Scan for the cell matching the given text and deliver its (X, Y) coordinate at center. 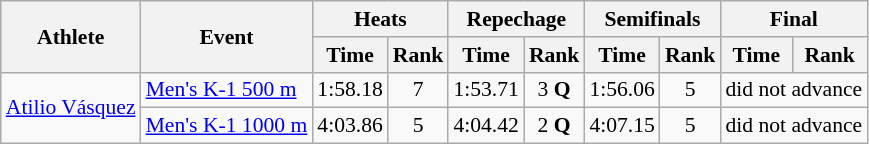
Men's K-1 500 m (227, 90)
4:03.86 (350, 126)
1:53.71 (486, 90)
4:04.42 (486, 126)
1:58.18 (350, 90)
7 (418, 90)
Heats (380, 19)
Athlete (71, 36)
Men's K-1 1000 m (227, 126)
Repechage (516, 19)
Atilio Vásquez (71, 108)
1:56.06 (622, 90)
2 Q (554, 126)
Event (227, 36)
Final (794, 19)
4:07.15 (622, 126)
3 Q (554, 90)
Semifinals (652, 19)
